From the cell containing the given text, extract its center point as [x, y] coordinate. 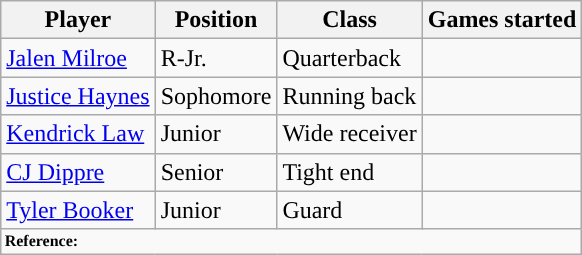
Games started [502, 20]
Jalen Milroe [78, 58]
Reference: [292, 241]
Running back [350, 96]
Player [78, 20]
Quarterback [350, 58]
Sophomore [216, 96]
Tyler Booker [78, 210]
R-Jr. [216, 58]
Justice Haynes [78, 96]
Guard [350, 210]
Senior [216, 172]
CJ Dippre [78, 172]
Position [216, 20]
Kendrick Law [78, 134]
Class [350, 20]
Wide receiver [350, 134]
Tight end [350, 172]
